Search for the cell housing the specified text and yield its (x, y) center coordinate. 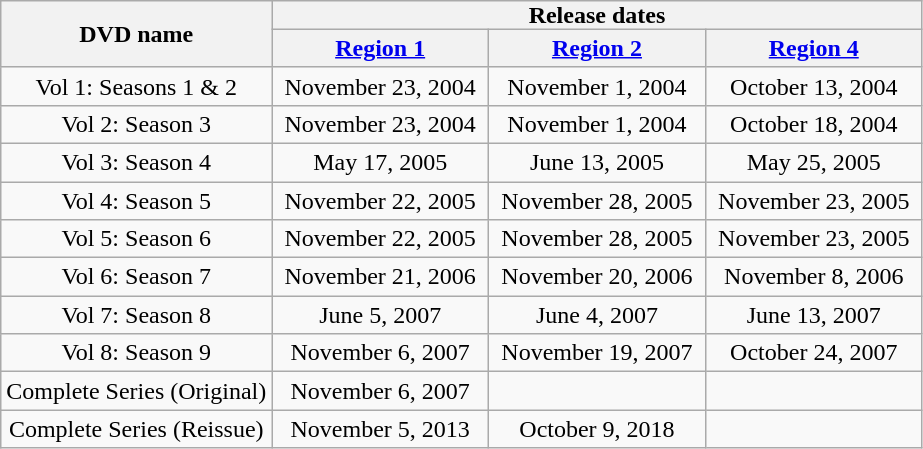
October 18, 2004 (814, 124)
June 4, 2007 (598, 315)
Vol 6: Season 7 (136, 277)
Complete Series (Reissue) (136, 429)
May 17, 2005 (380, 162)
November 5, 2013 (380, 429)
DVD name (136, 34)
November 19, 2007 (598, 353)
Vol 1: Seasons 1 & 2 (136, 86)
November 20, 2006 (598, 277)
Vol 8: Season 9 (136, 353)
Vol 3: Season 4 (136, 162)
November 21, 2006 (380, 277)
Complete Series (Original) (136, 391)
Release dates (597, 15)
Region 1 (380, 48)
June 13, 2005 (598, 162)
Vol 5: Season 6 (136, 239)
Vol 2: Season 3 (136, 124)
October 24, 2007 (814, 353)
Vol 7: Season 8 (136, 315)
October 9, 2018 (598, 429)
November 8, 2006 (814, 277)
Region 2 (598, 48)
June 5, 2007 (380, 315)
June 13, 2007 (814, 315)
October 13, 2004 (814, 86)
May 25, 2005 (814, 162)
Vol 4: Season 5 (136, 201)
Region 4 (814, 48)
